Pinpoint the cell where the given text exists, returning its [x, y] midpoint coordinate. 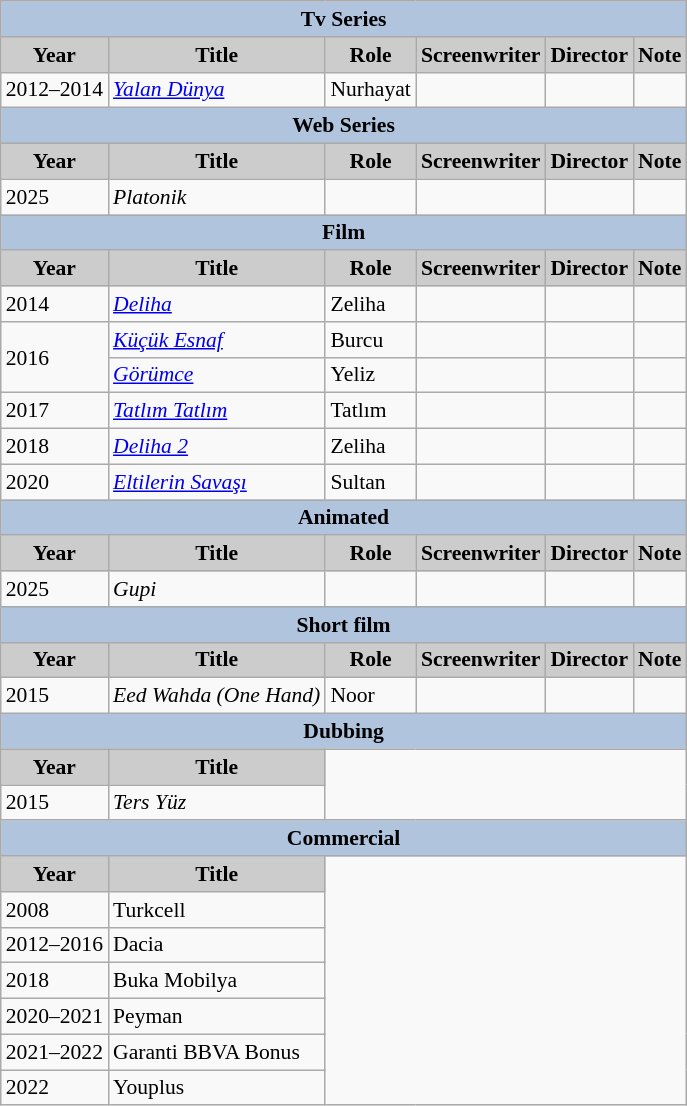
Yeliz [370, 375]
Tv Series [344, 19]
2017 [54, 411]
Youplus [216, 1088]
Noor [370, 696]
2020 [54, 482]
Burcu [370, 340]
Buka Mobilya [216, 981]
Gupi [216, 589]
Deliha [216, 304]
Tatlım [370, 411]
Animated [344, 518]
2021–2022 [54, 1052]
Commercial [344, 839]
Sultan [370, 482]
Küçük Esnaf [216, 340]
2012–2014 [54, 90]
Turkcell [216, 910]
Tatlım Tatlım [216, 411]
Yalan Dünya [216, 90]
Film [344, 233]
Dacia [216, 945]
Peyman [216, 1017]
Ters Yüz [216, 803]
Web Series [344, 126]
Deliha 2 [216, 447]
Nurhayat [370, 90]
Short film [344, 625]
Garanti BBVA Bonus [216, 1052]
2020–2021 [54, 1017]
2014 [54, 304]
Platonik [216, 197]
Görümce [216, 375]
Dubbing [344, 732]
2012–2016 [54, 945]
Eltilerin Savaşı [216, 482]
2008 [54, 910]
Eed Wahda (One Hand) [216, 696]
2022 [54, 1088]
2016 [54, 358]
